Determine the (x, y) coordinate at the center of the cell enclosing the given text.  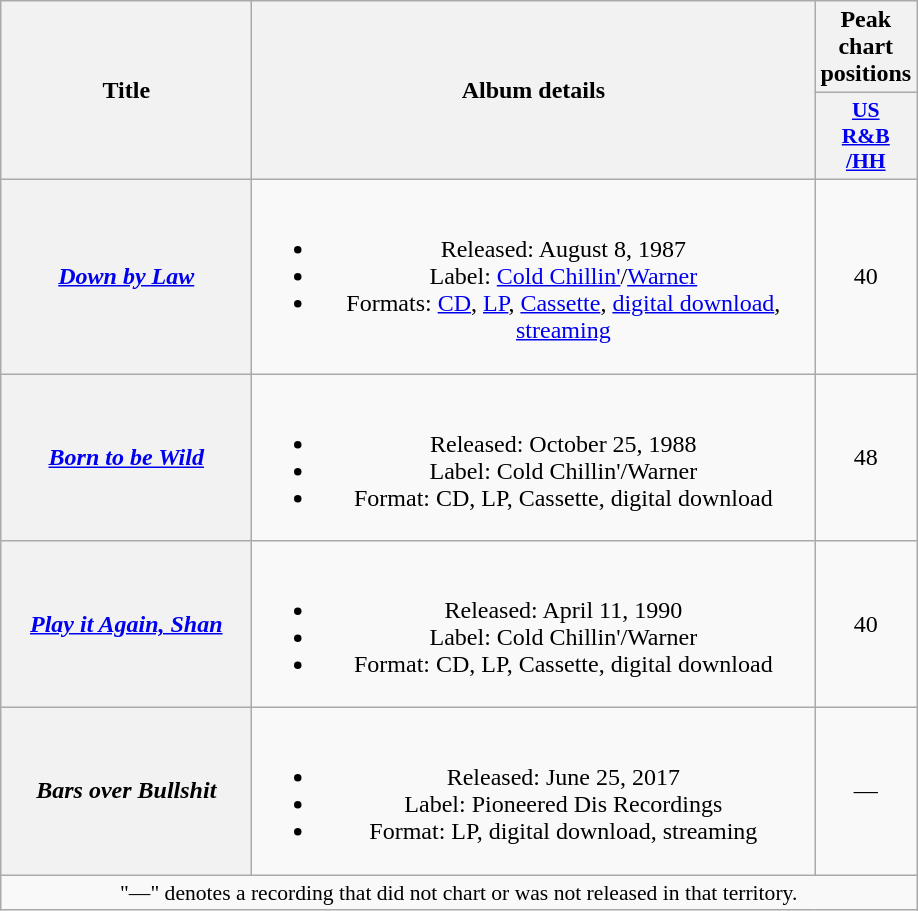
Bars over Bullshit (126, 792)
Peak chart positions (866, 47)
"—" denotes a recording that did not chart or was not released in that territory. (459, 893)
Released: October 25, 1988Label: Cold Chillin'/WarnerFormat: CD, LP, Cassette, digital download (534, 458)
Released: April 11, 1990Label: Cold Chillin'/WarnerFormat: CD, LP, Cassette, digital download (534, 624)
Born to be Wild (126, 458)
Album details (534, 90)
Title (126, 90)
— (866, 792)
Released: August 8, 1987Label: Cold Chillin'/WarnerFormats: CD, LP, Cassette, digital download, streaming (534, 276)
Released: June 25, 2017Label: Pioneered Dis RecordingsFormat: LP, digital download, streaming (534, 792)
Play it Again, Shan (126, 624)
48 (866, 458)
Down by Law (126, 276)
USR&B/HH (866, 136)
